For the text-containing cell, return its midpoint in (X, Y) coordinate format. 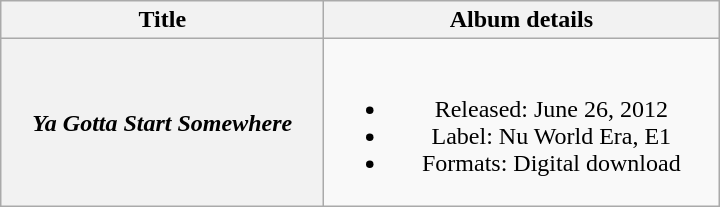
Ya Gotta Start Somewhere (162, 122)
Title (162, 20)
Album details (522, 20)
Released: June 26, 2012Label: Nu World Era, E1Formats: Digital download (522, 122)
